Search for the cell housing the specified text and yield its [X, Y] center coordinate. 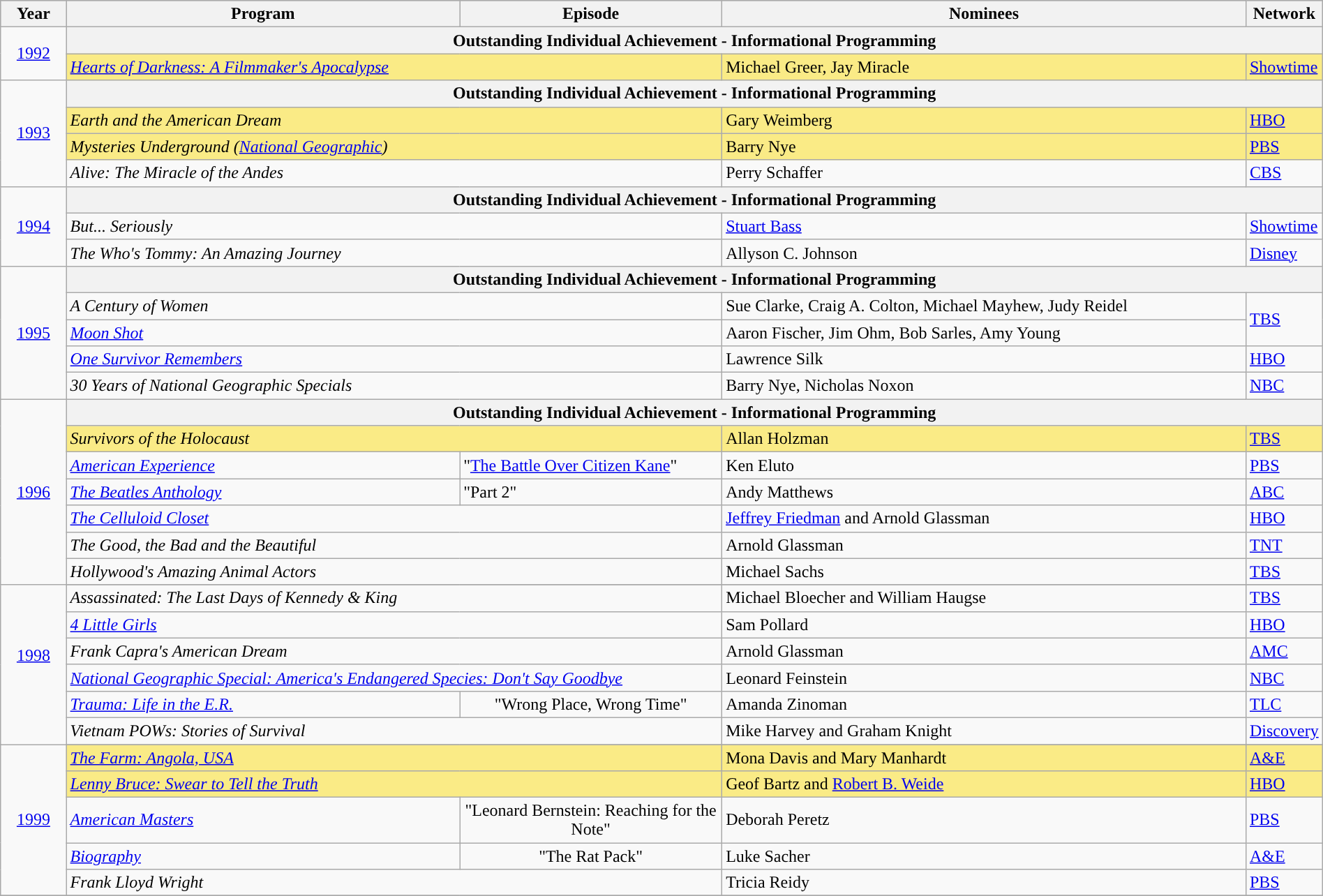
The Celluloid Closet [394, 518]
Michael Sachs [984, 572]
1994 [33, 226]
Biography [263, 856]
Barry Nye [984, 147]
"Leonard Bernstein: Reaching for the Note" [591, 821]
Barry Nye, Nicholas Noxon [984, 386]
American Masters [263, 821]
Mysteries Underground (National Geographic) [394, 147]
Discovery [1284, 731]
1995 [33, 332]
One Survivor Remembers [394, 359]
Mike Harvey and Graham Knight [984, 731]
Lawrence Silk [984, 359]
Stuart Bass [984, 226]
Hollywood's Amazing Animal Actors [394, 572]
Year [33, 14]
Network [1284, 14]
The Farm: Angola, USA [394, 757]
Tricia Reidy [984, 883]
Trauma: Life in the E.R. [263, 704]
4 Little Girls [394, 625]
AMC [1284, 651]
"The Battle Over Citizen Kane" [591, 465]
Andy Matthews [984, 492]
1999 [33, 819]
Lenny Bruce: Swear to Tell the Truth [394, 784]
Disney [1284, 253]
Program [263, 14]
Hearts of Darkness: A Filmmaker's Apocalypse [394, 67]
Ken Eluto [984, 465]
ABC [1284, 492]
Sam Pollard [984, 625]
Leonard Feinstein [984, 678]
Nominees [984, 14]
A Century of Women [394, 306]
Alive: The Miracle of the Andes [394, 173]
Survivors of the Holocaust [394, 439]
Frank Lloyd Wright [394, 883]
"Part 2" [591, 492]
1993 [33, 133]
Vietnam POWs: Stories of Survival [394, 731]
The Beatles Anthology [263, 492]
Assassinated: The Last Days of Kennedy & King [394, 598]
Allan Holzman [984, 439]
TNT [1284, 545]
CBS [1284, 173]
Earth and the American Dream [394, 120]
Jeffrey Friedman and Arnold Glassman [984, 518]
1996 [33, 492]
"Wrong Place, Wrong Time" [591, 704]
National Geographic Special: America's Endangered Species: Don't Say Goodbye [394, 678]
"The Rat Pack" [591, 856]
Episode [591, 14]
Perry Schaffer [984, 173]
Moon Shot [394, 333]
The Good, the Bad and the Beautiful [394, 545]
TLC [1284, 704]
Mona Davis and Mary Manhardt [984, 757]
American Experience [263, 465]
Luke Sacher [984, 856]
Gary Weimberg [984, 120]
30 Years of National Geographic Specials [394, 386]
Allyson C. Johnson [984, 253]
Michael Greer, Jay Miracle [984, 67]
Michael Bloecher and William Haugse [984, 598]
Aaron Fischer, Jim Ohm, Bob Sarles, Amy Young [984, 333]
Frank Capra's American Dream [394, 651]
The Who's Tommy: An Amazing Journey [394, 253]
1992 [33, 54]
But... Seriously [394, 226]
Deborah Peretz [984, 821]
Amanda Zinoman [984, 704]
1998 [33, 664]
Geof Bartz and Robert B. Weide [984, 784]
Sue Clarke, Craig A. Colton, Michael Mayhew, Judy Reidel [984, 306]
